Determine the [X, Y] coordinate at the center of the cell enclosing the given text.  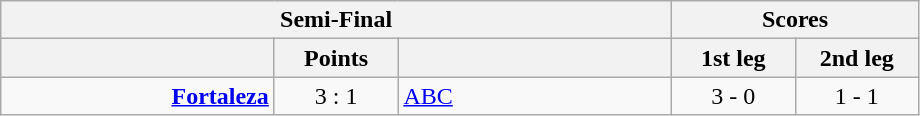
ABC [535, 96]
2nd leg [857, 58]
3 : 1 [336, 96]
Points [336, 58]
3 - 0 [733, 96]
1st leg [733, 58]
1 - 1 [857, 96]
Semi-Final [336, 20]
Scores [794, 20]
Fortaleza [138, 96]
